Search for the cell housing the specified text and yield its (x, y) center coordinate. 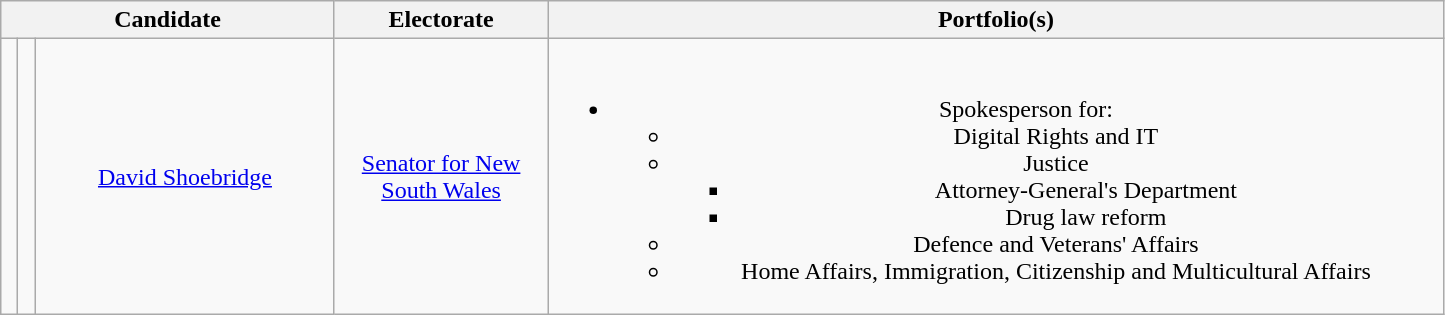
Senator for New South Wales (441, 176)
Electorate (441, 20)
Portfolio(s) (996, 20)
David Shoebridge (186, 176)
Candidate (168, 20)
